Extract the (x, y) coordinate from the center of the cell holding the provided text.  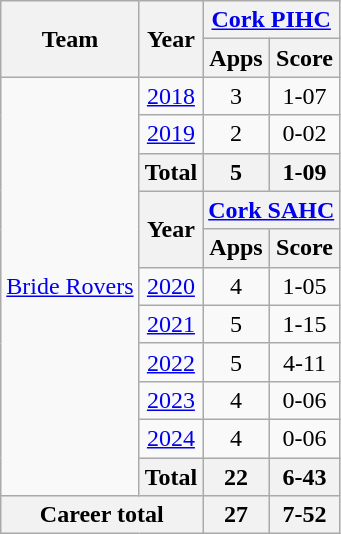
Cork SAHC (272, 210)
7-52 (304, 515)
2023 (171, 400)
1-15 (304, 324)
1-05 (304, 286)
3 (236, 96)
2019 (171, 134)
Bride Rovers (70, 286)
1-07 (304, 96)
4-11 (304, 362)
2018 (171, 96)
1-09 (304, 172)
27 (236, 515)
0-02 (304, 134)
Team (70, 39)
6-43 (304, 477)
2024 (171, 438)
Career total (102, 515)
2020 (171, 286)
2021 (171, 324)
Cork PIHC (272, 20)
22 (236, 477)
2 (236, 134)
2022 (171, 362)
